Pinpoint the cell where the given text exists, returning its [X, Y] midpoint coordinate. 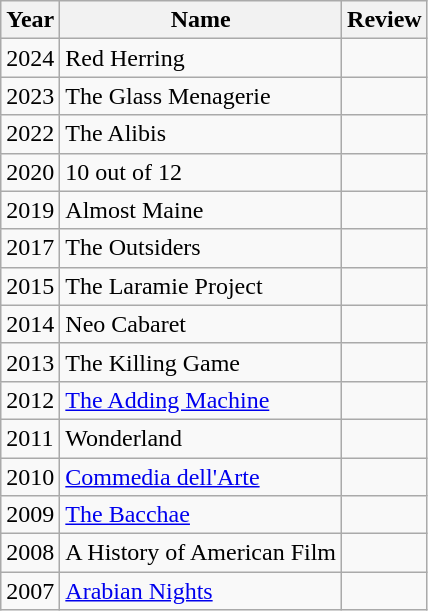
Neo Cabaret [201, 324]
10 out of 12 [201, 172]
2010 [30, 477]
2014 [30, 324]
The Outsiders [201, 248]
Name [201, 20]
2022 [30, 134]
The Alibis [201, 134]
2013 [30, 362]
2017 [30, 248]
Year [30, 20]
2007 [30, 591]
2015 [30, 286]
2020 [30, 172]
2009 [30, 515]
A History of American Film [201, 553]
The Laramie Project [201, 286]
Red Herring [201, 58]
Almost Maine [201, 210]
Commedia dell'Arte [201, 477]
The Bacchae [201, 515]
The Adding Machine [201, 400]
2011 [30, 438]
The Killing Game [201, 362]
2019 [30, 210]
2012 [30, 400]
The Glass Menagerie [201, 96]
Review [385, 20]
2008 [30, 553]
2023 [30, 96]
2024 [30, 58]
Wonderland [201, 438]
Arabian Nights [201, 591]
